Determine the [x, y] coordinate at the center of the cell enclosing the given text.  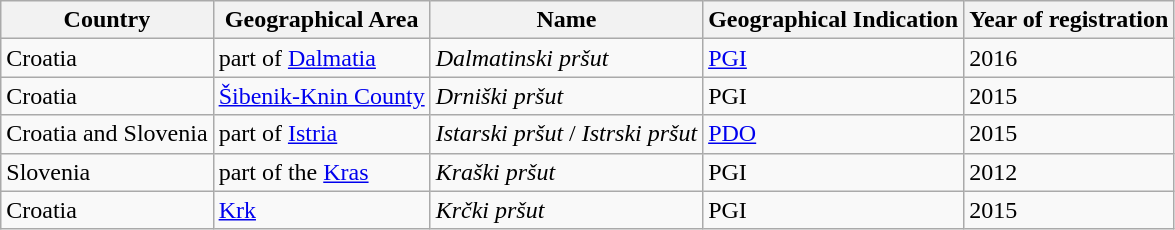
Country [107, 20]
PDO [834, 134]
part of Istria [322, 134]
Croatia and Slovenia [107, 134]
Istarski pršut / Istrski pršut [566, 134]
Slovenia [107, 172]
Drniški pršut [566, 96]
Geographical Area [322, 20]
Šibenik-Knin County [322, 96]
2012 [1069, 172]
2016 [1069, 58]
Krk [322, 210]
part of the Kras [322, 172]
part of Dalmatia [322, 58]
Name [566, 20]
Year of registration [1069, 20]
Dalmatinski pršut [566, 58]
Kraški pršut [566, 172]
Krčki pršut [566, 210]
Geographical Indication [834, 20]
